For the text-containing cell, return its midpoint in (x, y) coordinate format. 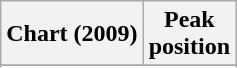
Peakposition (189, 34)
Chart (2009) (72, 34)
